Locate the cell with the specified text and output its [x, y] center coordinate. 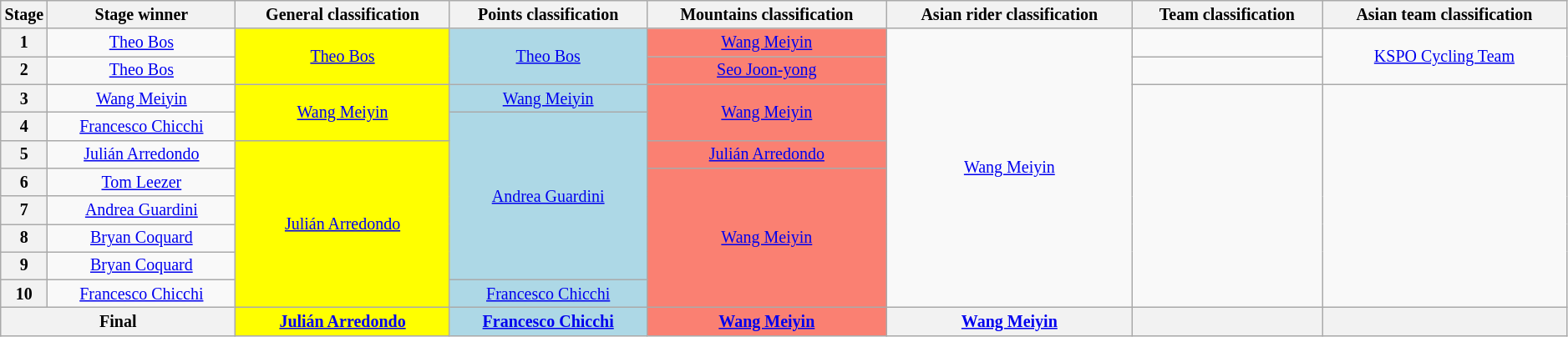
3 [24, 98]
Seo Joon-yong [767, 70]
2 [24, 70]
10 [24, 294]
4 [24, 127]
Asian team classification [1445, 15]
General classification [343, 15]
Tom Leezer [142, 182]
Asian rider classification [1010, 15]
Stage winner [142, 15]
KSPO Cycling Team [1445, 57]
8 [24, 239]
6 [24, 182]
Mountains classification [767, 15]
5 [24, 153]
9 [24, 265]
Team classification [1226, 15]
Stage [24, 15]
Points classification [548, 15]
1 [24, 43]
7 [24, 210]
Final [119, 322]
